For the text-containing cell, return its midpoint in (X, Y) coordinate format. 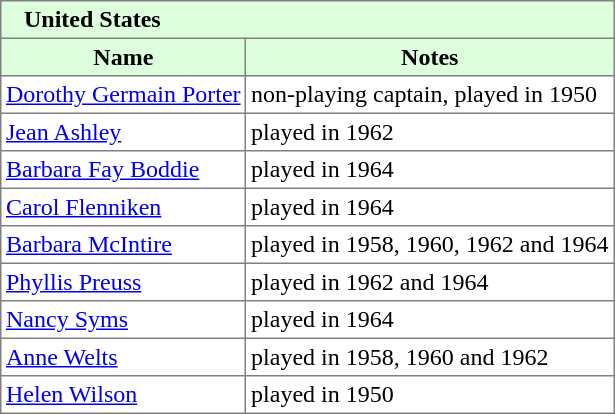
Barbara McIntire (124, 245)
played in 1962 (430, 132)
Jean Ashley (124, 132)
Anne Welts (124, 357)
played in 1950 (430, 395)
Nancy Syms (124, 320)
Helen Wilson (124, 395)
played in 1958, 1960, 1962 and 1964 (430, 245)
played in 1962 and 1964 (430, 282)
Carol Flenniken (124, 207)
Name (124, 57)
Notes (430, 57)
non-playing captain, played in 1950 (430, 95)
Phyllis Preuss (124, 282)
United States (308, 20)
Dorothy Germain Porter (124, 95)
played in 1958, 1960 and 1962 (430, 357)
Barbara Fay Boddie (124, 170)
